Return the [X, Y] coordinate for the center point of the cell that contains the specified text.  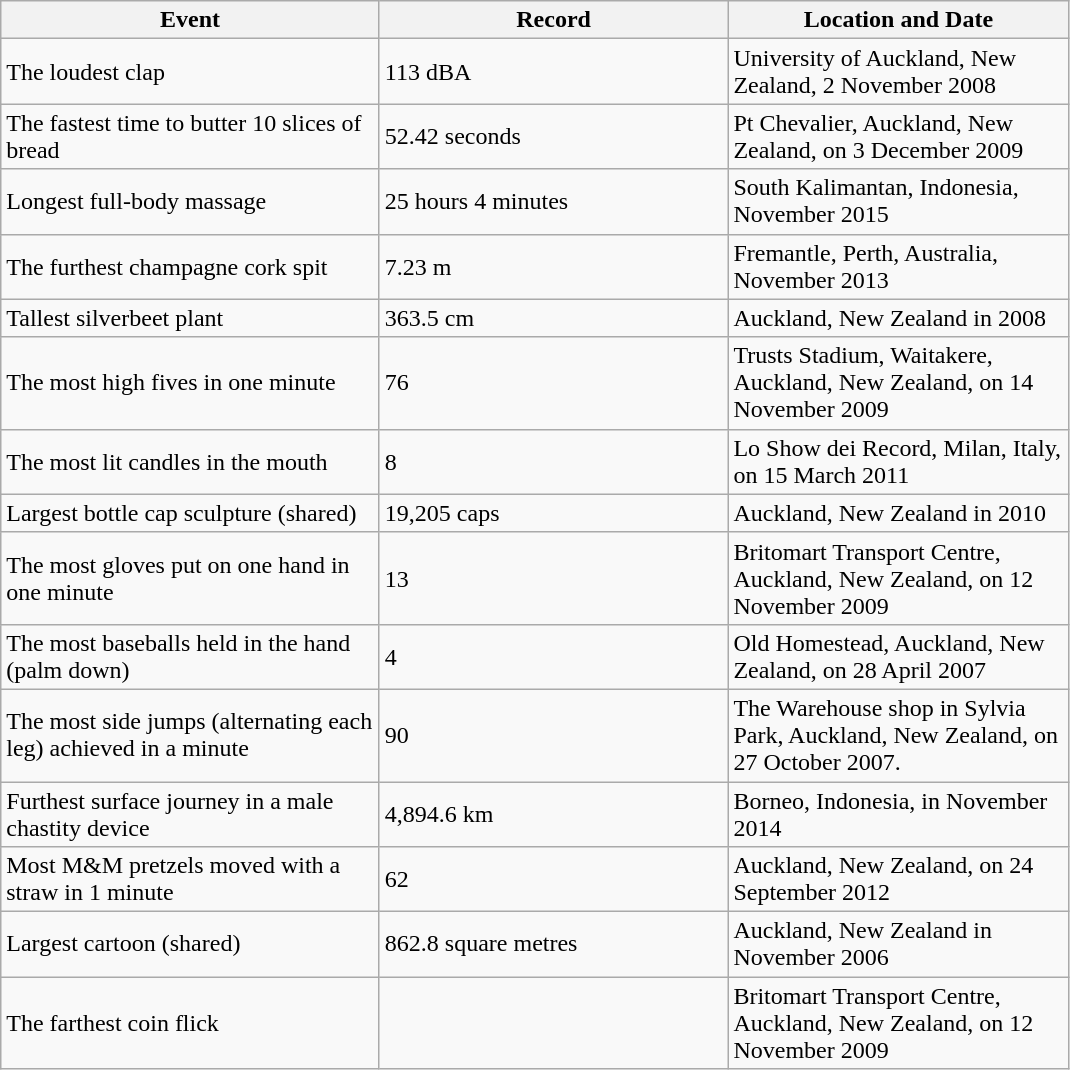
Lo Show dei Record, Milan, Italy, on 15 March 2011 [898, 462]
4,894.6 km [554, 814]
The most side jumps (alternating each leg) achieved in a minute [190, 735]
Largest bottle cap sculpture (shared) [190, 513]
Trusts Stadium, Waitakere, Auckland, New Zealand, on 14 November 2009 [898, 383]
The farthest coin flick [190, 1023]
South Kalimantan, Indonesia, November 2015 [898, 202]
363.5 cm [554, 318]
The furthest champagne cork spit [190, 266]
Furthest surface journey in a male chastity device [190, 814]
76 [554, 383]
The Warehouse shop in Sylvia Park, Auckland, New Zealand, on 27 October 2007. [898, 735]
Old Homestead, Auckland, New Zealand, on 28 April 2007 [898, 656]
The most baseballs held in the hand (palm down) [190, 656]
4 [554, 656]
62 [554, 880]
90 [554, 735]
8 [554, 462]
The most lit candles in the mouth [190, 462]
Largest cartoon (shared) [190, 944]
Borneo, Indonesia, in November 2014 [898, 814]
19,205 caps [554, 513]
Location and Date [898, 20]
The most high fives in one minute [190, 383]
862.8 square metres [554, 944]
Pt Chevalier, Auckland, New Zealand, on 3 December 2009 [898, 136]
Longest full-body massage [190, 202]
Record [554, 20]
The loudest clap [190, 72]
The most gloves put on one hand in one minute [190, 578]
13 [554, 578]
Auckland, New Zealand in 2010 [898, 513]
Auckland, New Zealand, on 24 September 2012 [898, 880]
7.23 m [554, 266]
25 hours 4 minutes [554, 202]
Auckland, New Zealand in 2008 [898, 318]
Tallest silverbeet plant [190, 318]
University of Auckland, New Zealand, 2 November 2008 [898, 72]
Most M&M pretzels moved with a straw in 1 minute [190, 880]
113 dBA [554, 72]
Auckland, New Zealand in November 2006 [898, 944]
52.42 seconds [554, 136]
Fremantle, Perth, Australia, November 2013 [898, 266]
The fastest time to butter 10 slices of bread [190, 136]
Event [190, 20]
